Scan for the cell matching the given text and deliver its (x, y) coordinate at center. 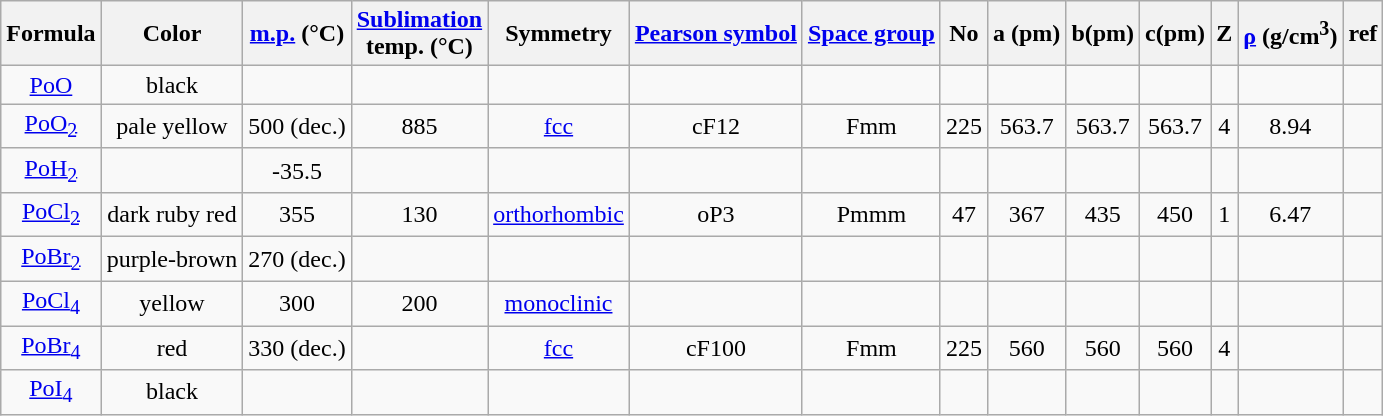
PoCl2 (51, 215)
a (pm) (1026, 34)
Pearson symbol (716, 34)
Z (1224, 34)
PoI4 (51, 392)
c(pm) (1176, 34)
No (964, 34)
450 (1176, 215)
ref (1363, 34)
8.94 (1290, 126)
monoclinic (559, 303)
200 (419, 303)
Pmmm (871, 215)
500 (dec.) (297, 126)
red (172, 348)
47 (964, 215)
PoH2 (51, 170)
PoBr2 (51, 259)
-35.5 (297, 170)
yellow (172, 303)
Formula (51, 34)
cF100 (716, 348)
6.47 (1290, 215)
PoCl4 (51, 303)
Symmetry (559, 34)
355 (297, 215)
Color (172, 34)
PoBr4 (51, 348)
130 (419, 215)
Sublimation temp. (°C) (419, 34)
885 (419, 126)
PoO2 (51, 126)
270 (dec.) (297, 259)
330 (dec.) (297, 348)
ρ (g/cm3) (1290, 34)
Space group (871, 34)
orthorhombic (559, 215)
pale yellow (172, 126)
dark ruby red (172, 215)
b(pm) (1103, 34)
oP3 (716, 215)
300 (297, 303)
purple-brown (172, 259)
PoO (51, 85)
cF12 (716, 126)
367 (1026, 215)
1 (1224, 215)
435 (1103, 215)
m.p. (°C) (297, 34)
